From the cell containing the given text, extract its center point as [X, Y] coordinate. 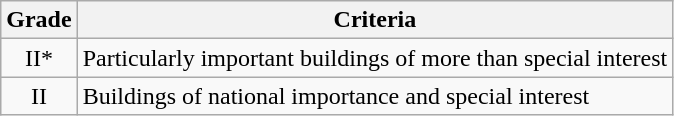
II [39, 96]
II* [39, 58]
Criteria [375, 20]
Buildings of national importance and special interest [375, 96]
Particularly important buildings of more than special interest [375, 58]
Grade [39, 20]
